Return (X, Y) of the center of cell containing provided text 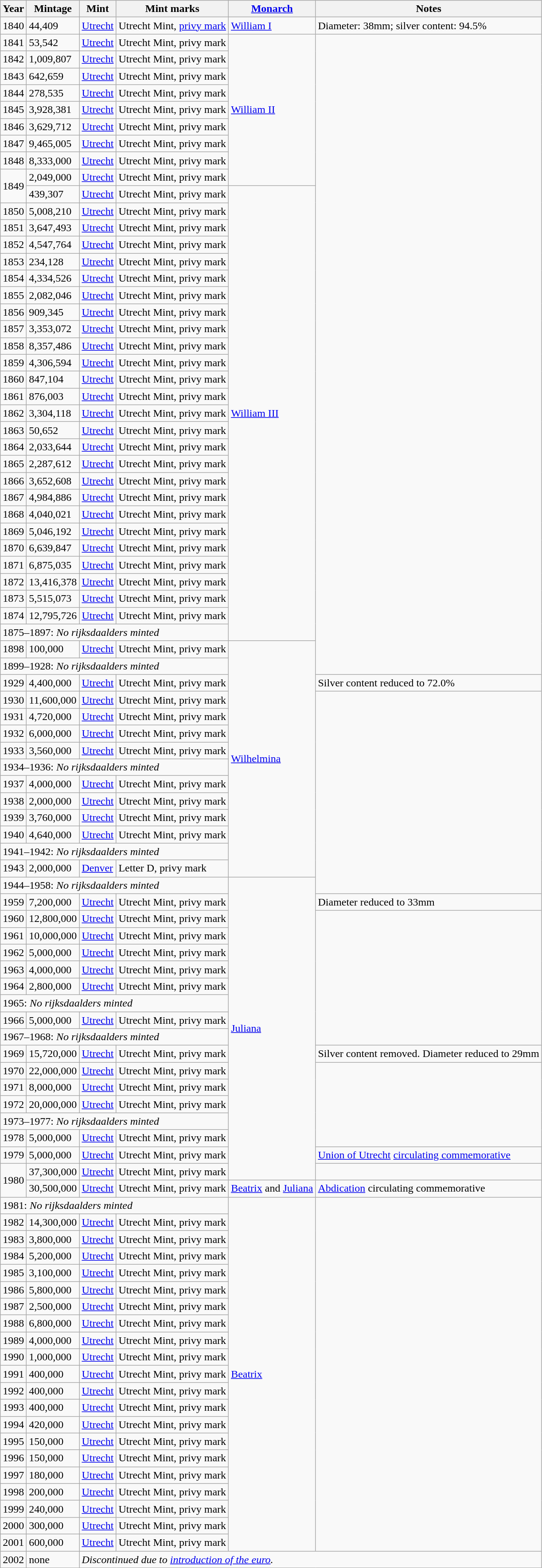
12,800,000 (53, 919)
3,760,000 (53, 818)
2,800,000 (53, 986)
1,009,807 (53, 59)
3,629,712 (53, 127)
William III (272, 413)
1868 (13, 515)
Beatrix and Juliana (272, 1189)
1997 (13, 1475)
1990 (13, 1357)
20,000,000 (53, 1104)
5,046,192 (53, 531)
1858 (13, 346)
240,000 (53, 1509)
4,334,526 (53, 279)
2000 (13, 1525)
1932 (13, 733)
1842 (13, 59)
3,928,381 (53, 110)
William II (272, 110)
1939 (13, 818)
13,416,378 (53, 582)
11,600,000 (53, 700)
1994 (13, 1425)
3,652,608 (53, 480)
5,008,210 (53, 211)
6,000,000 (53, 733)
4,547,764 (53, 245)
1988 (13, 1324)
1934–1936: No rijksdaalders minted (114, 767)
3,353,072 (53, 329)
1978 (13, 1138)
1872 (13, 582)
3,560,000 (53, 751)
1962 (13, 952)
1971 (13, 1088)
1867 (13, 498)
1865 (13, 464)
2,033,644 (53, 447)
5,200,000 (53, 1256)
5,800,000 (53, 1290)
1981: No rijksdaalders minted (114, 1205)
Silver content removed. Diameter reduced to 29mm (429, 1054)
876,003 (53, 396)
7,200,000 (53, 902)
Notes (429, 9)
439,307 (53, 194)
1899–1928: No rijksdaalders minted (114, 666)
1937 (13, 784)
1999 (13, 1509)
1982 (13, 1222)
1869 (13, 531)
1859 (13, 363)
8,333,000 (53, 160)
15,720,000 (53, 1054)
1853 (13, 262)
9,465,005 (53, 143)
3,100,000 (53, 1273)
1959 (13, 902)
2001 (13, 1542)
53,542 (53, 43)
1989 (13, 1340)
1966 (13, 1020)
44,409 (53, 26)
1861 (13, 396)
1964 (13, 986)
Year (13, 9)
1960 (13, 919)
Monarch (272, 9)
Union of Utrecht circulating commemorative (429, 1155)
Letter D, privy mark (172, 868)
1863 (13, 430)
William I (272, 26)
Mint (97, 9)
3,304,118 (53, 413)
1854 (13, 279)
1965: No rijksdaalders minted (114, 1003)
1852 (13, 245)
Diameter: 38mm; silver content: 94.5% (429, 26)
1979 (13, 1155)
1961 (13, 936)
1992 (13, 1391)
642,659 (53, 76)
1841 (13, 43)
1870 (13, 548)
909,345 (53, 312)
1856 (13, 312)
1866 (13, 480)
Mintage (53, 9)
1933 (13, 751)
1973–1977: No rijksdaalders minted (114, 1121)
Diameter reduced to 33mm (429, 902)
12,795,726 (53, 616)
4,040,021 (53, 515)
1855 (13, 295)
1930 (13, 700)
2,500,000 (53, 1307)
1969 (13, 1054)
1871 (13, 565)
1929 (13, 683)
50,652 (53, 430)
Juliana (272, 1028)
100,000 (53, 649)
14,300,000 (53, 1222)
2,287,612 (53, 464)
6,875,035 (53, 565)
4,984,886 (53, 498)
1,000,000 (53, 1357)
3,800,000 (53, 1239)
1940 (13, 835)
1987 (13, 1307)
1970 (13, 1071)
1846 (13, 127)
Discontinued due to introduction of the euro. (310, 1559)
Denver (97, 868)
4,640,000 (53, 835)
10,000,000 (53, 936)
600,000 (53, 1542)
1898 (13, 649)
1864 (13, 447)
1840 (13, 26)
3,647,493 (53, 228)
1944–1958: No rijksdaalders minted (114, 885)
1985 (13, 1273)
37,300,000 (53, 1172)
1931 (13, 716)
1847 (13, 143)
1875–1897: No rijksdaalders minted (114, 632)
none (53, 1559)
Mint marks (172, 9)
1963 (13, 969)
1938 (13, 801)
4,400,000 (53, 683)
1849 (13, 186)
1844 (13, 93)
1873 (13, 599)
1943 (13, 868)
4,720,000 (53, 716)
2002 (13, 1559)
1843 (13, 76)
30,500,000 (53, 1189)
234,128 (53, 262)
1995 (13, 1441)
2,082,046 (53, 295)
1851 (13, 228)
Wilhelmina (272, 759)
8,000,000 (53, 1088)
1993 (13, 1408)
6,639,847 (53, 548)
1874 (13, 616)
1850 (13, 211)
1848 (13, 160)
1862 (13, 413)
1980 (13, 1180)
1983 (13, 1239)
2,049,000 (53, 177)
1857 (13, 329)
1998 (13, 1492)
200,000 (53, 1492)
180,000 (53, 1475)
6,800,000 (53, 1324)
1991 (13, 1374)
Abdication circulating commemorative (429, 1189)
8,357,486 (53, 346)
Beatrix (272, 1374)
1972 (13, 1104)
5,515,073 (53, 599)
1860 (13, 379)
1941–1942: No rijksdaalders minted (114, 852)
1845 (13, 110)
1986 (13, 1290)
1967–1968: No rijksdaalders minted (114, 1037)
4,306,594 (53, 363)
847,104 (53, 379)
22,000,000 (53, 1071)
278,535 (53, 93)
420,000 (53, 1425)
Silver content reduced to 72.0% (429, 683)
1996 (13, 1458)
1984 (13, 1256)
300,000 (53, 1525)
